Find where the given text appears and provide that cell's center as (X, Y) coordinate. 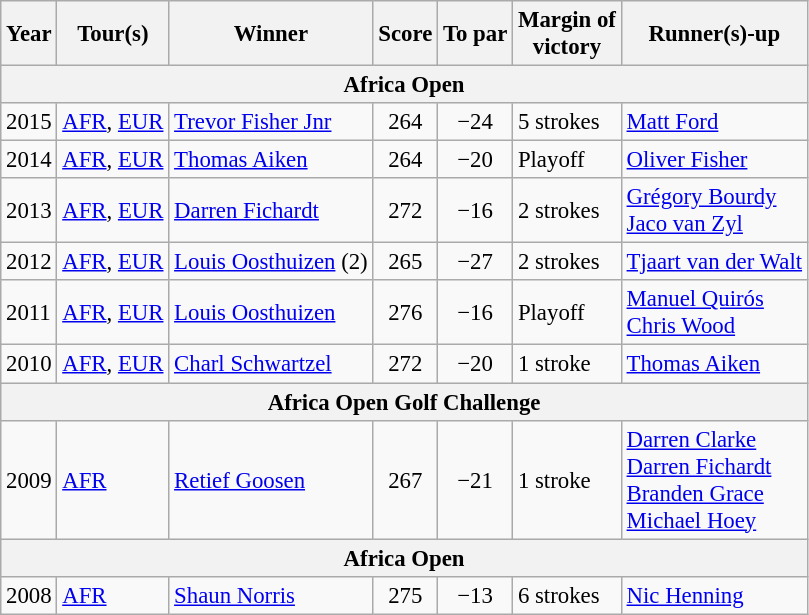
2008 (29, 595)
Trevor Fisher Jnr (271, 122)
Year (29, 34)
Margin ofvictory (568, 34)
Winner (271, 34)
Retief Goosen (271, 480)
265 (406, 262)
Matt Ford (714, 122)
Louis Oosthuizen (271, 312)
Charl Schwartzel (271, 364)
Louis Oosthuizen (2) (271, 262)
Shaun Norris (271, 595)
267 (406, 480)
Score (406, 34)
2009 (29, 480)
Grégory Bourdy Jaco van Zyl (714, 210)
2015 (29, 122)
To par (476, 34)
276 (406, 312)
Africa Open Golf Challenge (404, 402)
Tjaart van der Walt (714, 262)
5 strokes (568, 122)
2011 (29, 312)
Manuel Quirós Chris Wood (714, 312)
Runner(s)-up (714, 34)
2013 (29, 210)
−21 (476, 480)
2012 (29, 262)
2010 (29, 364)
−27 (476, 262)
Nic Henning (714, 595)
Oliver Fisher (714, 160)
275 (406, 595)
Tour(s) (113, 34)
−13 (476, 595)
Darren Clarke Darren Fichardt Branden Grace Michael Hoey (714, 480)
−24 (476, 122)
Darren Fichardt (271, 210)
6 strokes (568, 595)
2014 (29, 160)
